Determine the [x, y] coordinate at the center of the cell enclosing the given text.  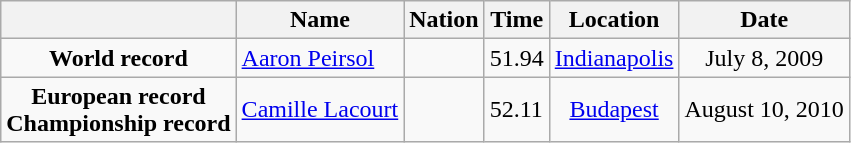
European recordChampionship record [118, 110]
August 10, 2010 [764, 110]
Time [516, 20]
Camille Lacourt [320, 110]
Nation [444, 20]
Name [320, 20]
Aaron Peirsol [320, 58]
Date [764, 20]
52.11 [516, 110]
Location [614, 20]
July 8, 2009 [764, 58]
Indianapolis [614, 58]
51.94 [516, 58]
Budapest [614, 110]
World record [118, 58]
